Extract the (x, y) coordinate from the center of the cell holding the provided text.  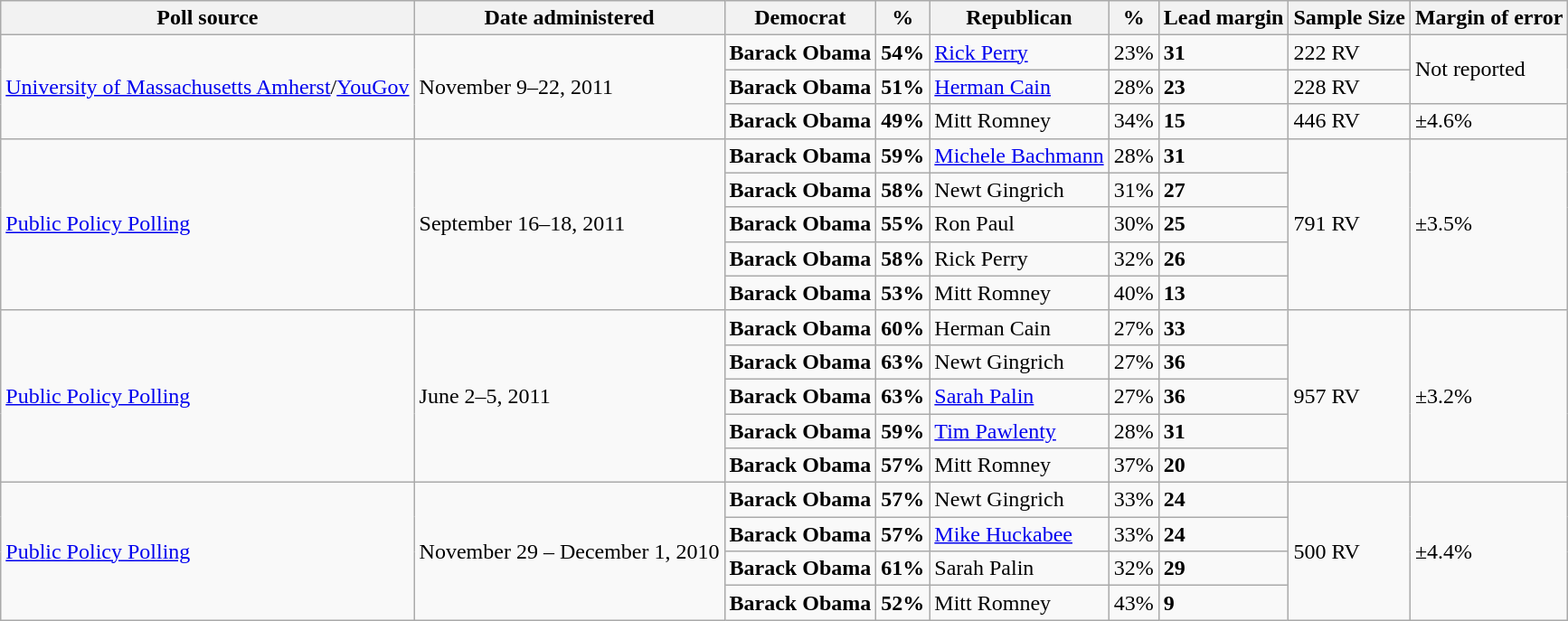
Poll source (208, 18)
54% (902, 52)
61% (902, 569)
25 (1223, 224)
23% (1134, 52)
55% (902, 224)
±4.4% (1488, 551)
52% (902, 603)
222 RV (1349, 52)
Date administered (570, 18)
9 (1223, 603)
15 (1223, 121)
33 (1223, 327)
13 (1223, 293)
27 (1223, 190)
Tim Pawlenty (1019, 431)
Mike Huckabee (1019, 534)
53% (902, 293)
60% (902, 327)
Ron Paul (1019, 224)
957 RV (1349, 396)
31% (1134, 190)
20 (1223, 466)
446 RV (1349, 121)
Republican (1019, 18)
34% (1134, 121)
±4.6% (1488, 121)
Democrat (800, 18)
23 (1223, 87)
Lead margin (1223, 18)
500 RV (1349, 551)
29 (1223, 569)
26 (1223, 259)
49% (902, 121)
51% (902, 87)
40% (1134, 293)
Michele Bachmann (1019, 155)
Margin of error (1488, 18)
228 RV (1349, 87)
791 RV (1349, 224)
June 2–5, 2011 (570, 396)
±3.5% (1488, 224)
37% (1134, 466)
September 16–18, 2011 (570, 224)
University of Massachusetts Amherst/YouGov (208, 87)
±3.2% (1488, 396)
30% (1134, 224)
43% (1134, 603)
November 29 – December 1, 2010 (570, 551)
November 9–22, 2011 (570, 87)
Sample Size (1349, 18)
Not reported (1488, 70)
